Determine the (x, y) coordinate at the center of the cell enclosing the given text.  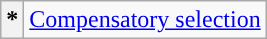
Compensatory selection (145, 20)
* (12, 20)
